Scan for the cell matching the given text and deliver its [X, Y] coordinate at center. 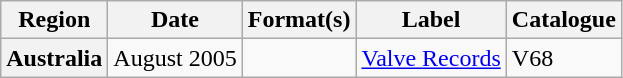
Format(s) [299, 20]
Catalogue [564, 20]
V68 [564, 58]
Region [54, 20]
Australia [54, 58]
August 2005 [175, 58]
Valve Records [431, 58]
Date [175, 20]
Label [431, 20]
